Extract the [x, y] coordinate from the center of the cell holding the provided text.  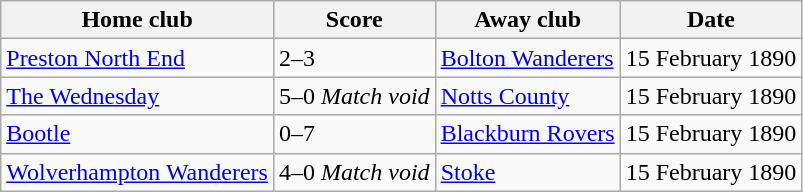
Blackburn Rovers [528, 134]
2–3 [354, 58]
The Wednesday [138, 96]
Stoke [528, 172]
Date [711, 20]
0–7 [354, 134]
5–0 Match void [354, 96]
Notts County [528, 96]
Home club [138, 20]
Score [354, 20]
4–0 Match void [354, 172]
Away club [528, 20]
Bolton Wanderers [528, 58]
Wolverhampton Wanderers [138, 172]
Preston North End [138, 58]
Bootle [138, 134]
